Return the [x, y] coordinate for the center point of the cell that contains the specified text.  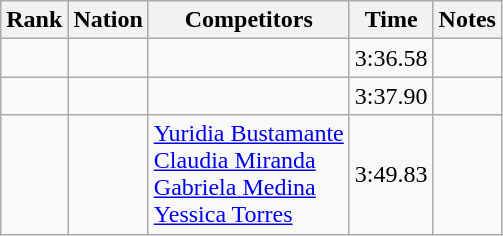
3:37.90 [391, 96]
3:36.58 [391, 58]
Rank [34, 20]
Notes [467, 20]
Time [391, 20]
Yuridia BustamanteClaudia MirandaGabriela MedinaYessica Torres [248, 174]
3:49.83 [391, 174]
Competitors [248, 20]
Nation [108, 20]
